Scan for the cell matching the given text and deliver its (X, Y) coordinate at center. 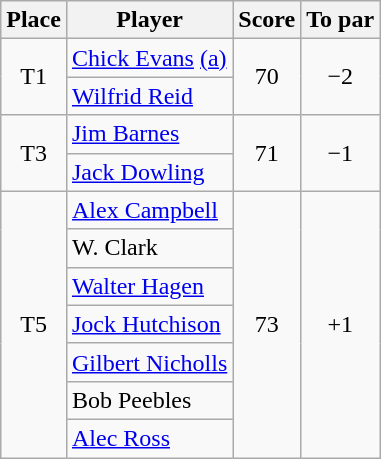
Gilbert Nicholls (149, 362)
W. Clark (149, 248)
Jock Hutchison (149, 324)
70 (267, 77)
Player (149, 20)
73 (267, 324)
To par (340, 20)
Jim Barnes (149, 134)
+1 (340, 324)
Place (34, 20)
Bob Peebles (149, 400)
T1 (34, 77)
Score (267, 20)
Wilfrid Reid (149, 96)
Chick Evans (a) (149, 58)
Jack Dowling (149, 172)
71 (267, 153)
−2 (340, 77)
Walter Hagen (149, 286)
Alex Campbell (149, 210)
T3 (34, 153)
Alec Ross (149, 438)
T5 (34, 324)
−1 (340, 153)
